Capture the cell that displays the provided text and extract its [x, y] central coordinate. 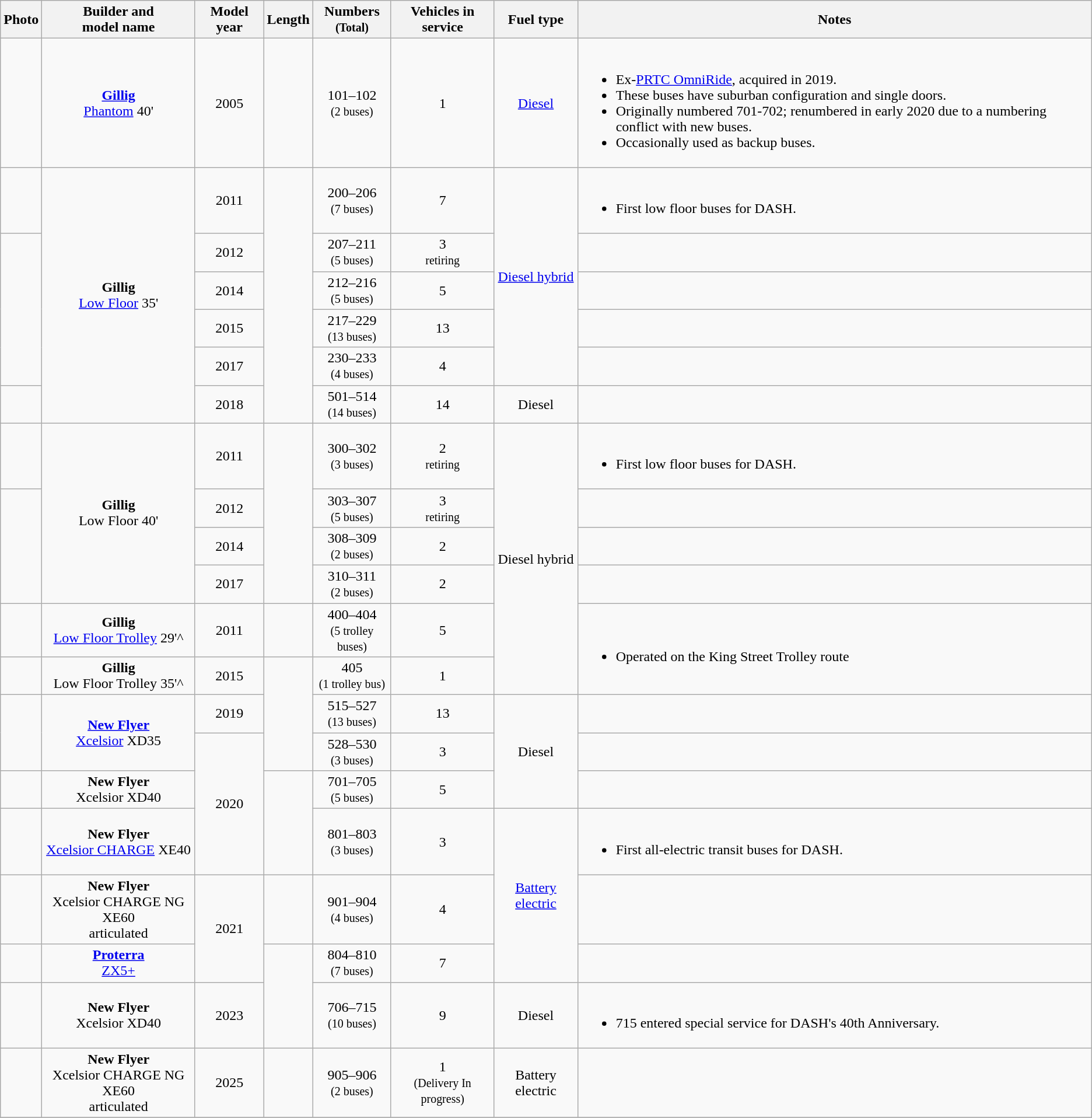
515–527(13 buses) [352, 714]
310–311(2 buses) [352, 584]
GilligLow Floor 35' [119, 295]
501–514(14 buses) [352, 404]
212–216(5 buses) [352, 291]
2005 [229, 103]
Photo [21, 20]
706–715(10 buses) [352, 1015]
Model year [229, 20]
2023 [229, 1015]
New FlyerXcelsior XD35 [119, 733]
GilligPhantom 40' [119, 103]
New FlyerXcelsior CHARGE XE40 [119, 841]
300–302(3 buses) [352, 456]
Numbers(Total) [352, 20]
2019 [229, 714]
901–904(4 buses) [352, 909]
2020 [229, 804]
701–705(5 buses) [352, 790]
715 entered special service for DASH's 40th Anniversary. [834, 1015]
2021 [229, 928]
2018 [229, 404]
217–229(13 buses) [352, 328]
905–906(2 buses) [352, 1083]
14 [442, 404]
GilligLow Floor Trolley 29'^ [119, 630]
308–309(2 buses) [352, 546]
804–810(7 buses) [352, 963]
GilligLow Floor Trolley 35'^ [119, 676]
9 [442, 1015]
Operated on the King Street Trolley route [834, 649]
405(1 trolley bus) [352, 676]
200–206(7 buses) [352, 201]
2025 [229, 1083]
207–211(5 buses) [352, 252]
400–404(5 trolley buses) [352, 630]
1(Delivery In progress) [442, 1083]
Builder andmodel name [119, 20]
Length [288, 20]
801–803(3 buses) [352, 841]
101–102(2 buses) [352, 103]
Fuel type [535, 20]
303–307(5 buses) [352, 508]
2retiring [442, 456]
Notes [834, 20]
GilligLow Floor 40' [119, 513]
230–233(4 buses) [352, 366]
First all-electric transit buses for DASH. [834, 841]
ProterraZX5+ [119, 963]
Vehicles in service [442, 20]
528–530(3 buses) [352, 752]
